Find where the given text appears and provide that cell's center as [X, Y] coordinate. 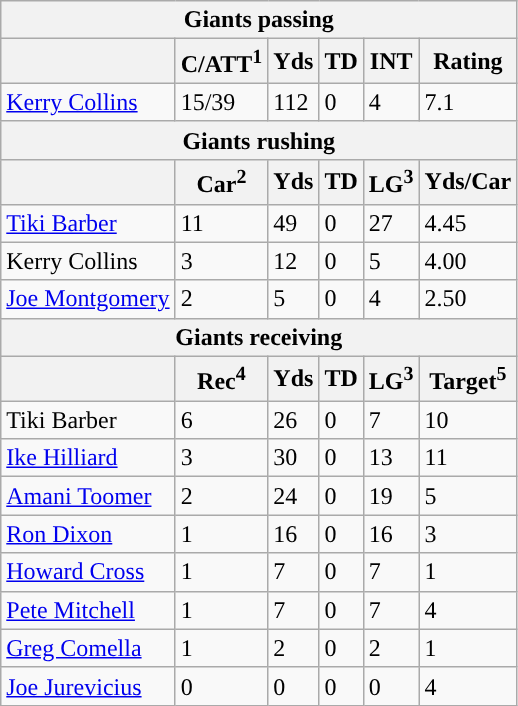
4.45 [468, 223]
4.00 [468, 261]
112 [294, 102]
19 [391, 496]
Giants passing [259, 20]
49 [294, 223]
Giants receiving [259, 337]
26 [294, 420]
Yds/Car [468, 182]
Target5 [468, 378]
Giants rushing [259, 140]
13 [391, 458]
30 [294, 458]
27 [391, 223]
Rec4 [222, 378]
10 [468, 420]
15/39 [222, 102]
Rating [468, 62]
Howard Cross [88, 572]
2.50 [468, 299]
Greg Comella [88, 648]
Ron Dixon [88, 534]
C/ATT1 [222, 62]
12 [294, 261]
6 [222, 420]
Amani Toomer [88, 496]
Car2 [222, 182]
24 [294, 496]
Joe Jurevicius [88, 686]
7.1 [468, 102]
Pete Mitchell [88, 610]
INT [391, 62]
Joe Montgomery [88, 299]
Ike Hilliard [88, 458]
